Detect which cell encompasses the target text, then output its [x, y] center coordinate. 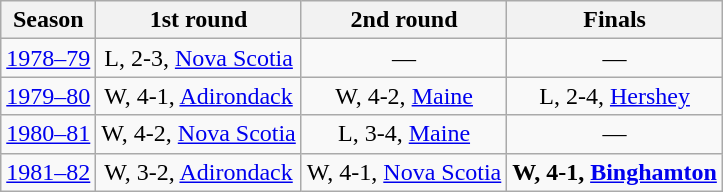
1st round [199, 20]
W, 4-1, Nova Scotia [404, 172]
1981–82 [48, 172]
1979–80 [48, 96]
W, 4-2, Nova Scotia [199, 134]
W, 4-1, Binghamton [615, 172]
1980–81 [48, 134]
L, 3-4, Maine [404, 134]
1978–79 [48, 58]
W, 4-1, Adirondack [199, 96]
Season [48, 20]
W, 4-2, Maine [404, 96]
Finals [615, 20]
W, 3-2, Adirondack [199, 172]
L, 2-4, Hershey [615, 96]
L, 2-3, Nova Scotia [199, 58]
2nd round [404, 20]
